Output the (x, y) coordinate of the center of the cell containing the given text.  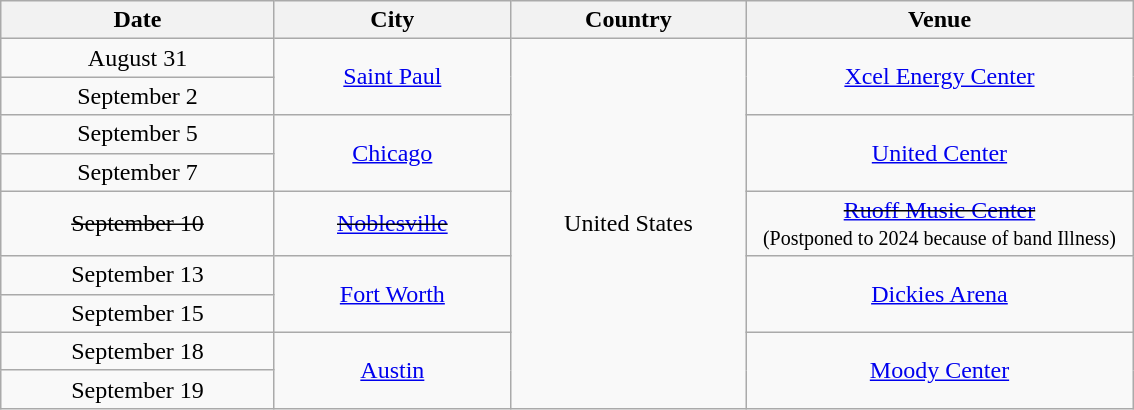
September 13 (138, 275)
Austin (392, 370)
Chicago (392, 153)
Moody Center (939, 370)
September 2 (138, 96)
Ruoff Music Center (Postponed to 2024 because of band Illness) (939, 224)
September 19 (138, 389)
Fort Worth (392, 294)
Saint Paul (392, 77)
Country (628, 20)
Date (138, 20)
September 7 (138, 172)
Xcel Energy Center (939, 77)
United States (628, 224)
September 18 (138, 351)
August 31 (138, 58)
City (392, 20)
September 15 (138, 313)
United Center (939, 153)
Noblesville (392, 224)
September 10 (138, 224)
Venue (939, 20)
September 5 (138, 134)
Dickies Arena (939, 294)
